From the cell containing the given text, extract its center point as [X, Y] coordinate. 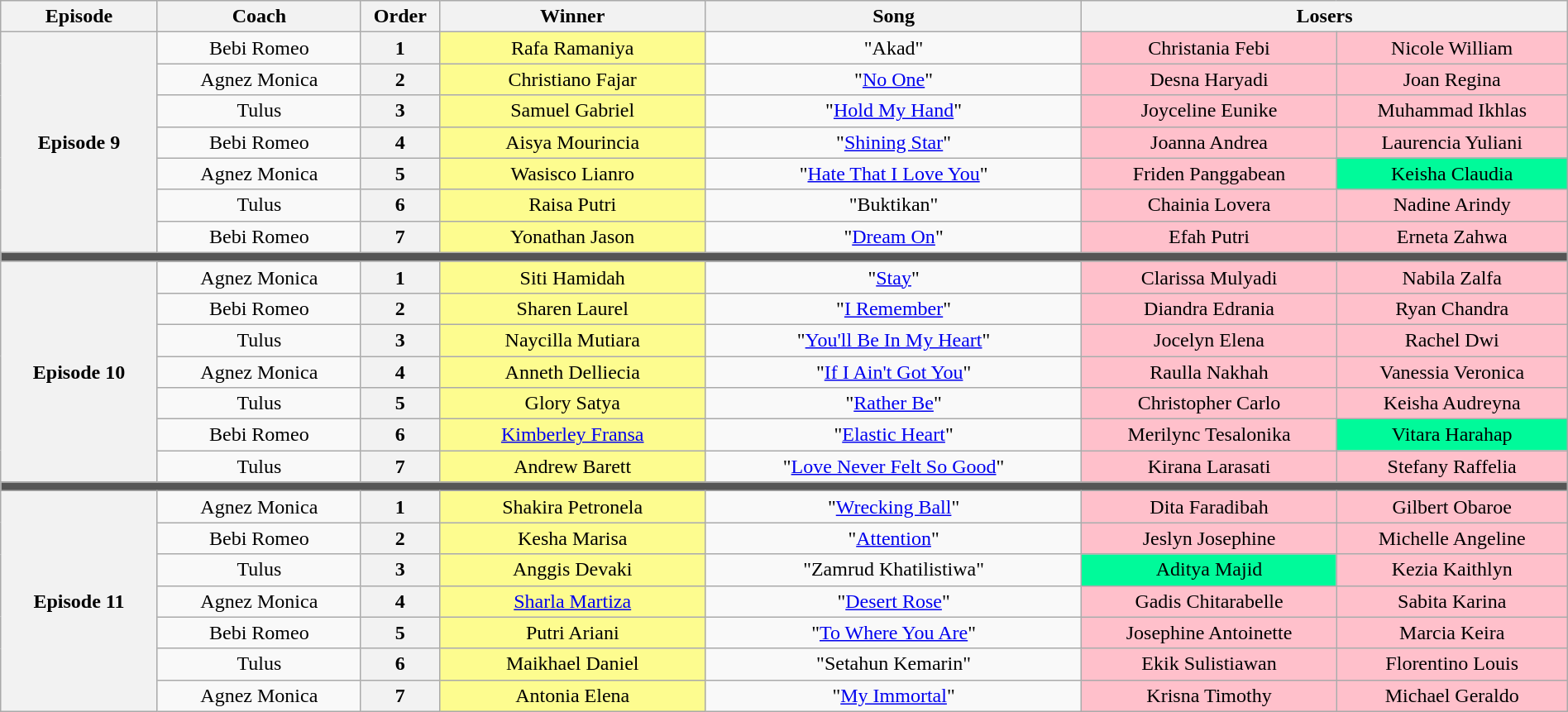
Anggis Devaki [572, 570]
Joan Regina [1452, 79]
Kimberley Fransa [572, 435]
Christopher Carlo [1209, 404]
Naycilla Mutiara [572, 340]
Episode 10 [79, 371]
Episode 9 [79, 142]
Rafa Ramaniya [572, 48]
Ryan Chandra [1452, 308]
Erneta Zahwa [1452, 237]
Song [893, 17]
Winner [572, 17]
Nadine Arindy [1452, 205]
Kesha Marisa [572, 538]
Episode 11 [79, 601]
Andrew Barett [572, 466]
Glory Satya [572, 404]
Friden Panggabean [1209, 174]
Gilbert Obaroe [1452, 507]
Chainia Lovera [1209, 205]
Vitara Harahap [1452, 435]
Order [400, 17]
Muhammad Ikhlas [1452, 111]
Sabita Karina [1452, 601]
Episode [79, 17]
"Buktikan" [893, 205]
Joyceline Eunike [1209, 111]
Diandra Edrania [1209, 308]
Ekik Sulistiawan [1209, 664]
Nicole William [1452, 48]
"I Remember" [893, 308]
Marcia Keira [1452, 633]
"Stay" [893, 277]
Keisha Audreyna [1452, 404]
Christania Febi [1209, 48]
"Desert Rose" [893, 601]
Jocelyn Elena [1209, 340]
Raulla Nakhah [1209, 371]
Rachel Dwi [1452, 340]
"Rather Be" [893, 404]
Jeslyn Josephine [1209, 538]
Samuel Gabriel [572, 111]
Siti Hamidah [572, 277]
"Akad" [893, 48]
Desna Haryadi [1209, 79]
Aditya Majid [1209, 570]
Josephine Antoinette [1209, 633]
Yonathan Jason [572, 237]
Aisya Mourincia [572, 142]
Anneth Delliecia [572, 371]
"Love Never Felt So Good" [893, 466]
Nabila Zalfa [1452, 277]
"Zamrud Khatilistiwa" [893, 570]
"Hate That I Love You" [893, 174]
Maikhael Daniel [572, 664]
Joanna Andrea [1209, 142]
"My Immortal" [893, 695]
"You'll Be In My Heart" [893, 340]
Michael Geraldo [1452, 695]
Christiano Fajar [572, 79]
"To Where You Are" [893, 633]
"Dream On" [893, 237]
Keisha Claudia [1452, 174]
Antonia Elena [572, 695]
Merilync Tesalonika [1209, 435]
Kezia Kaithlyn [1452, 570]
Krisna Timothy [1209, 695]
Losers [1325, 17]
Stefany Raffelia [1452, 466]
Kirana Larasati [1209, 466]
Sharla Martiza [572, 601]
"Attention" [893, 538]
Efah Putri [1209, 237]
Sharen Laurel [572, 308]
Michelle Angeline [1452, 538]
"Shining Star" [893, 142]
Shakira Petronela [572, 507]
"Setahun Kemarin" [893, 664]
Coach [259, 17]
Raisa Putri [572, 205]
Florentino Louis [1452, 664]
Gadis Chitarabelle [1209, 601]
Dita Faradibah [1209, 507]
Wasisco Lianro [572, 174]
"If I Ain't Got You" [893, 371]
Laurencia Yuliani [1452, 142]
Vanessia Veronica [1452, 371]
"Hold My Hand" [893, 111]
Clarissa Mulyadi [1209, 277]
"Elastic Heart" [893, 435]
"No One" [893, 79]
"Wrecking Ball" [893, 507]
Putri Ariani [572, 633]
